Output the (X, Y) coordinate of the center of the cell containing the given text.  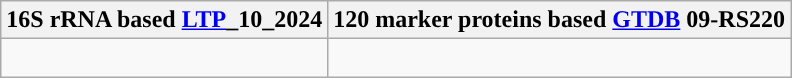
16S rRNA based LTP_10_2024 (164, 20)
120 marker proteins based GTDB 09-RS220 (560, 20)
